Provide the [X, Y] coordinate of the cell's center where the given text is located.  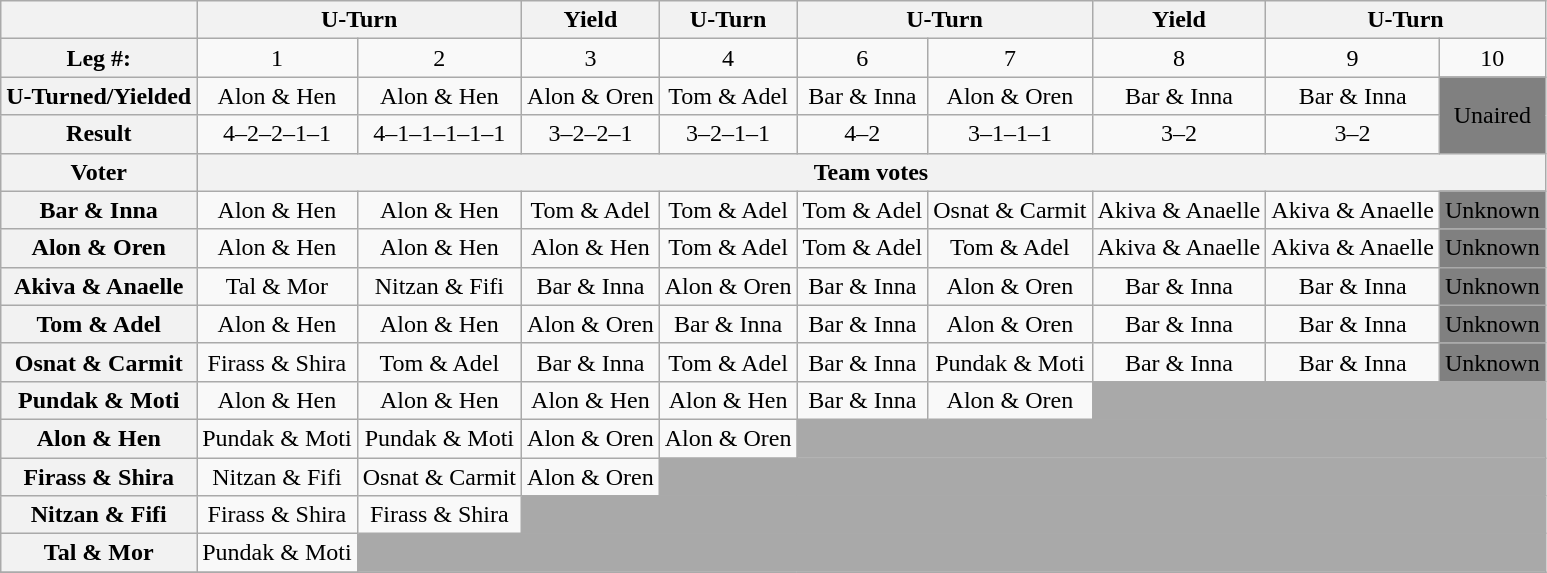
Result [99, 134]
4–1–1–1–1–1 [439, 134]
U-Turned/Yielded [99, 96]
4 [728, 58]
3–2–2–1 [591, 134]
6 [862, 58]
8 [1179, 58]
2 [439, 58]
Team votes [871, 172]
Leg #: [99, 58]
10 [1492, 58]
9 [1353, 58]
1 [277, 58]
3–1–1–1 [1010, 134]
4–2–2–1–1 [277, 134]
7 [1010, 58]
Voter [99, 172]
Unaired [1492, 115]
3–2–1–1 [728, 134]
3 [591, 58]
4–2 [862, 134]
